Provide the (X, Y) coordinate of the cell's center where the given text is located.  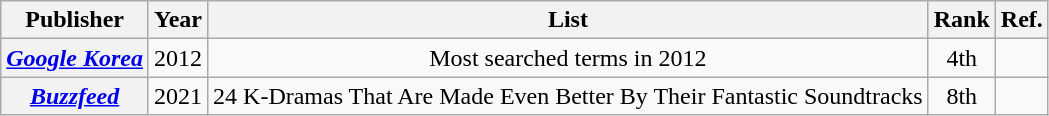
Rank (962, 20)
2021 (178, 96)
Ref. (1022, 20)
8th (962, 96)
Year (178, 20)
List (568, 20)
24 K-Dramas That Are Made Even Better By Their Fantastic Soundtracks (568, 96)
2012 (178, 58)
Most searched terms in 2012 (568, 58)
Buzzfeed (75, 96)
4th (962, 58)
Google Korea (75, 58)
Publisher (75, 20)
